Pinpoint the cell where the given text exists, returning its [X, Y] midpoint coordinate. 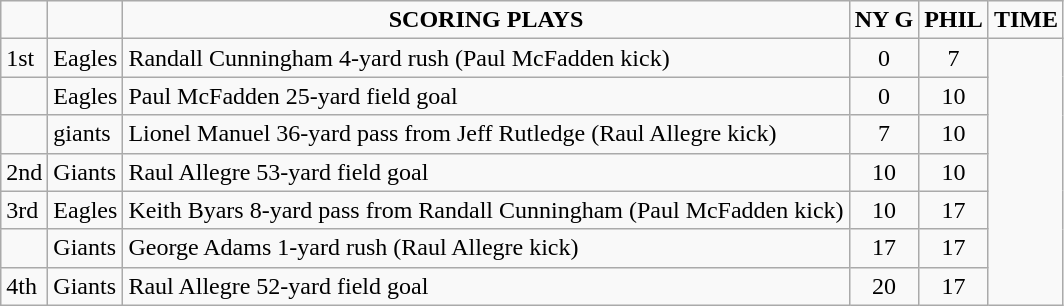
Keith Byars 8-yard pass from Randall Cunningham (Paul McFadden kick) [486, 210]
1st [24, 58]
Lionel Manuel 36-yard pass from Jeff Rutledge (Raul Allegre kick) [486, 134]
Paul McFadden 25-yard field goal [486, 96]
Raul Allegre 53-yard field goal [486, 172]
giants [86, 134]
SCORING PLAYS [486, 20]
Raul Allegre 52-yard field goal [486, 286]
3rd [24, 210]
George Adams 1-yard rush (Raul Allegre kick) [486, 248]
Randall Cunningham 4-yard rush (Paul McFadden kick) [486, 58]
4th [24, 286]
TIME [1026, 20]
PHIL [954, 20]
NY G [884, 20]
20 [884, 286]
2nd [24, 172]
